Find where the given text appears and provide that cell's center as [x, y] coordinate. 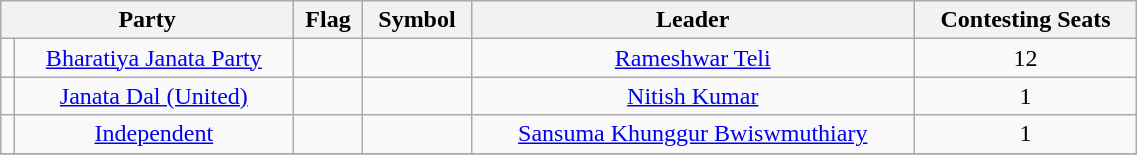
Rameshwar Teli [692, 58]
Nitish Kumar [692, 96]
12 [1026, 58]
Independent [154, 134]
Leader [692, 20]
Sansuma Khunggur Bwiswmuthiary [692, 134]
Bharatiya Janata Party [154, 58]
Flag [328, 20]
Contesting Seats [1026, 20]
Symbol [418, 20]
Party [148, 20]
Janata Dal (United) [154, 96]
